Provide the (X, Y) coordinate of the cell's center where the given text is located.  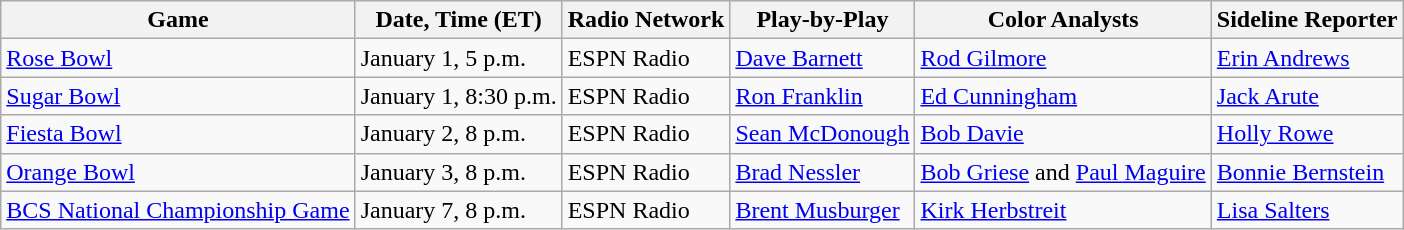
January 2, 8 p.m. (458, 134)
Lisa Salters (1307, 210)
Radio Network (646, 20)
Sideline Reporter (1307, 20)
Play-by-Play (822, 20)
Rose Bowl (178, 58)
Sugar Bowl (178, 96)
Brent Musburger (822, 210)
Jack Arute (1307, 96)
January 3, 8 p.m. (458, 172)
Ron Franklin (822, 96)
Sean McDonough (822, 134)
Holly Rowe (1307, 134)
Rod Gilmore (1063, 58)
Erin Andrews (1307, 58)
Brad Nessler (822, 172)
Bonnie Bernstein (1307, 172)
Dave Barnett (822, 58)
BCS National Championship Game (178, 210)
January 7, 8 p.m. (458, 210)
Color Analysts (1063, 20)
Bob Griese and Paul Maguire (1063, 172)
Game (178, 20)
Fiesta Bowl (178, 134)
Kirk Herbstreit (1063, 210)
Orange Bowl (178, 172)
Bob Davie (1063, 134)
January 1, 8:30 p.m. (458, 96)
January 1, 5 p.m. (458, 58)
Date, Time (ET) (458, 20)
Ed Cunningham (1063, 96)
